Identify which cell holds the provided text, then report its [x, y] central coordinate. 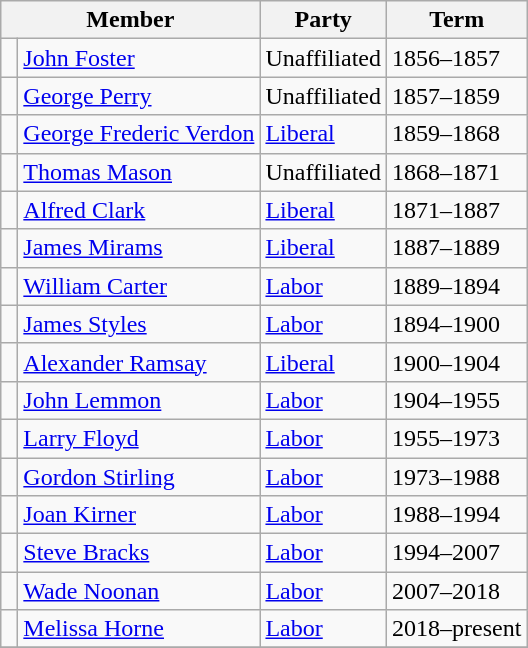
Steve Bracks [139, 553]
Party [324, 20]
Gordon Stirling [139, 477]
1955–1973 [457, 438]
1887–1889 [457, 248]
1988–1994 [457, 515]
1889–1894 [457, 286]
Alexander Ramsay [139, 362]
Member [130, 20]
1859–1868 [457, 134]
Term [457, 20]
1900–1904 [457, 362]
1856–1857 [457, 58]
John Foster [139, 58]
James Mirams [139, 248]
1904–1955 [457, 400]
Alfred Clark [139, 210]
John Lemmon [139, 400]
2007–2018 [457, 591]
1857–1859 [457, 96]
Melissa Horne [139, 629]
2018–present [457, 629]
James Styles [139, 324]
1894–1900 [457, 324]
William Carter [139, 286]
George Frederic Verdon [139, 134]
George Perry [139, 96]
1868–1871 [457, 172]
Wade Noonan [139, 591]
1973–1988 [457, 477]
Larry Floyd [139, 438]
1871–1887 [457, 210]
Joan Kirner [139, 515]
Thomas Mason [139, 172]
1994–2007 [457, 553]
